Capture the cell that displays the provided text and extract its [X, Y] central coordinate. 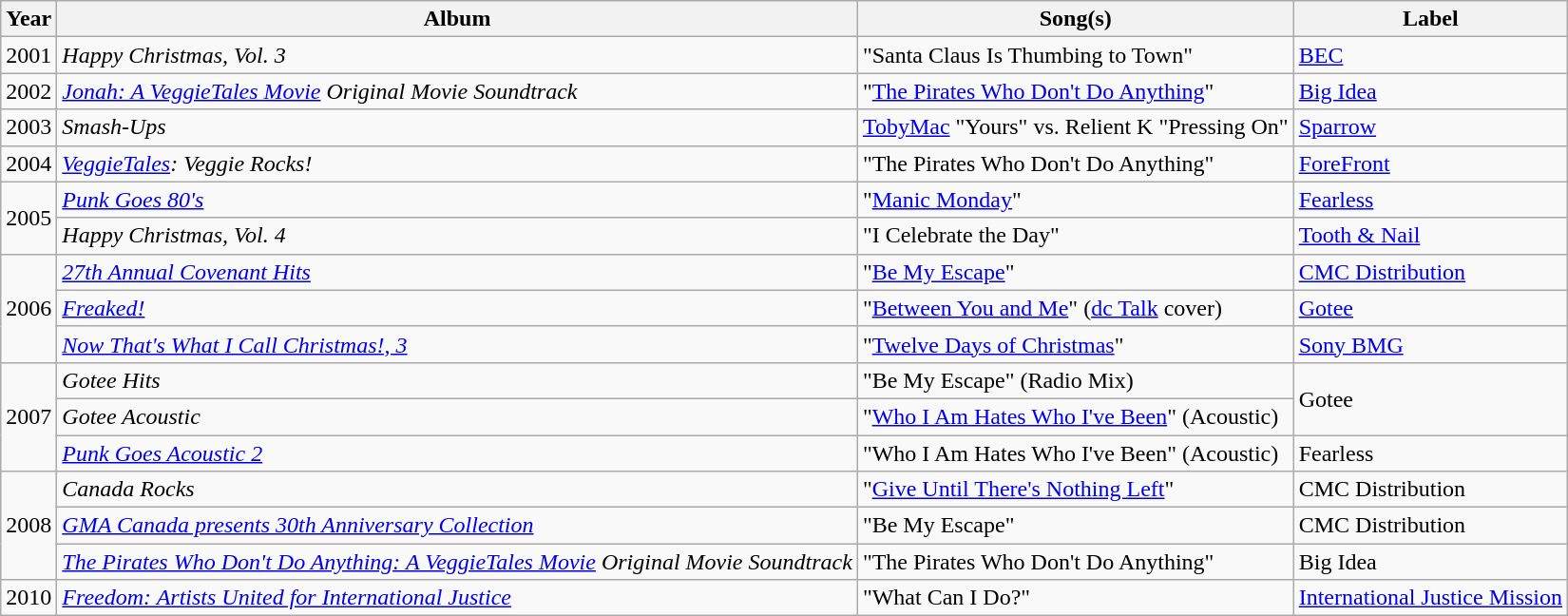
Gotee Hits [458, 380]
International Justice Mission [1430, 598]
"I Celebrate the Day" [1076, 236]
Punk Goes Acoustic 2 [458, 453]
2002 [29, 91]
Jonah: A VeggieTales Movie Original Movie Soundtrack [458, 91]
2008 [29, 526]
2001 [29, 55]
"Manic Monday" [1076, 200]
"Give Until There's Nothing Left" [1076, 490]
"Between You and Me" (dc Talk cover) [1076, 308]
Sparrow [1430, 127]
"Santa Claus Is Thumbing to Town" [1076, 55]
2006 [29, 308]
"Twelve Days of Christmas" [1076, 344]
ForeFront [1430, 164]
GMA Canada presents 30th Anniversary Collection [458, 526]
Label [1430, 19]
Happy Christmas, Vol. 4 [458, 236]
Happy Christmas, Vol. 3 [458, 55]
Tooth & Nail [1430, 236]
"What Can I Do?" [1076, 598]
Gotee Acoustic [458, 416]
Freaked! [458, 308]
VeggieTales: Veggie Rocks! [458, 164]
Smash-Ups [458, 127]
2003 [29, 127]
Album [458, 19]
BEC [1430, 55]
2007 [29, 416]
Sony BMG [1430, 344]
27th Annual Covenant Hits [458, 272]
Now That's What I Call Christmas!, 3 [458, 344]
Freedom: Artists United for International Justice [458, 598]
TobyMac "Yours" vs. Relient K "Pressing On" [1076, 127]
Canada Rocks [458, 490]
The Pirates Who Don't Do Anything: A VeggieTales Movie Original Movie Soundtrack [458, 562]
2005 [29, 218]
Punk Goes 80's [458, 200]
Year [29, 19]
Song(s) [1076, 19]
"Be My Escape" (Radio Mix) [1076, 380]
2010 [29, 598]
2004 [29, 164]
